Search for the cell housing the specified text and yield its (X, Y) center coordinate. 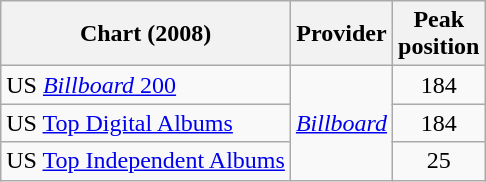
Peakposition (439, 34)
Provider (341, 34)
US Top Independent Albums (146, 161)
US Billboard 200 (146, 85)
Billboard (341, 123)
25 (439, 161)
Chart (2008) (146, 34)
US Top Digital Albums (146, 123)
